Return (X, Y) of the center of cell containing provided text 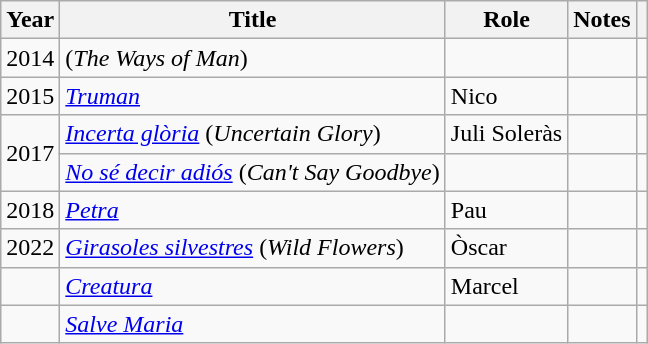
Incerta glòria (Uncertain Glory) (252, 134)
(The Ways of Man) (252, 58)
Salve Maria (252, 324)
Notes (602, 20)
2014 (30, 58)
Juli Soleràs (506, 134)
Nico (506, 96)
2017 (30, 153)
Year (30, 20)
Òscar (506, 248)
Pau (506, 210)
Role (506, 20)
No sé decir adiós (Can't Say Goodbye) (252, 172)
Girasoles silvestres (Wild Flowers) (252, 248)
2018 (30, 210)
Creatura (252, 286)
Truman (252, 96)
Title (252, 20)
Petra (252, 210)
2015 (30, 96)
2022 (30, 248)
Marcel (506, 286)
